Return the [X, Y] coordinate for the center point of the cell that contains the specified text.  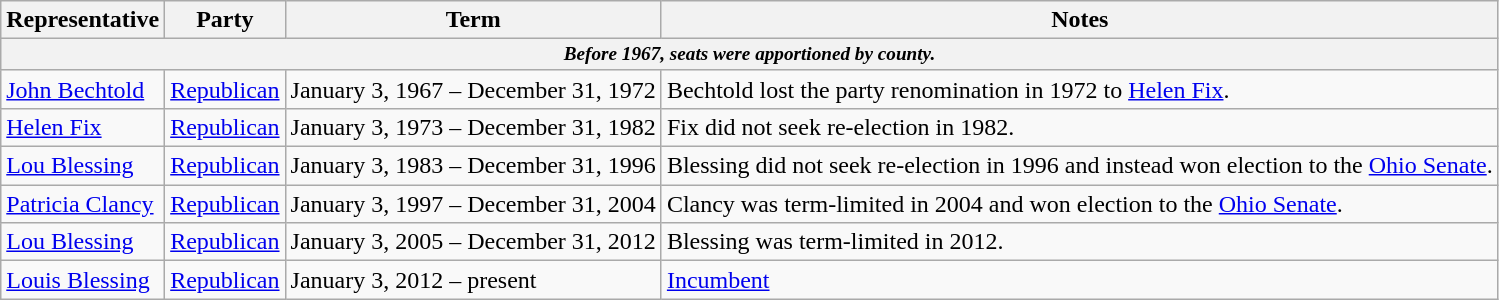
Party [225, 20]
Incumbent [1080, 280]
Bechtold lost the party renomination in 1972 to Helen Fix. [1080, 89]
Clancy was term-limited in 2004 and won election to the Ohio Senate. [1080, 204]
Louis Blessing [83, 280]
Fix did not seek re-election in 1982. [1080, 128]
Term [473, 20]
January 3, 1973 – December 31, 1982 [473, 128]
Representative [83, 20]
January 3, 1983 – December 31, 1996 [473, 166]
Notes [1080, 20]
January 3, 1997 – December 31, 2004 [473, 204]
January 3, 1967 – December 31, 1972 [473, 89]
January 3, 2012 – present [473, 280]
January 3, 2005 – December 31, 2012 [473, 242]
John Bechtold [83, 89]
Blessing was term-limited in 2012. [1080, 242]
Patricia Clancy [83, 204]
Before 1967, seats were apportioned by county. [750, 55]
Blessing did not seek re-election in 1996 and instead won election to the Ohio Senate. [1080, 166]
Helen Fix [83, 128]
